Locate the cell with the specified text and output its (x, y) center coordinate. 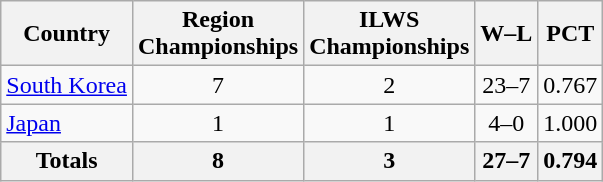
23–7 (506, 85)
2 (390, 85)
Japan (67, 123)
Country (67, 34)
3 (390, 161)
4–0 (506, 123)
0.767 (570, 85)
Totals (67, 161)
1.000 (570, 123)
7 (218, 85)
PCT (570, 34)
0.794 (570, 161)
8 (218, 161)
RegionChampionships (218, 34)
W–L (506, 34)
27–7 (506, 161)
South Korea (67, 85)
ILWSChampionships (390, 34)
